Identify which cell holds the provided text, then report its [X, Y] central coordinate. 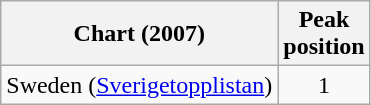
Peakposition [324, 34]
Sweden (Sverigetopplistan) [140, 85]
Chart (2007) [140, 34]
1 [324, 85]
